Determine the (X, Y) coordinate at the center of the cell enclosing the given text.  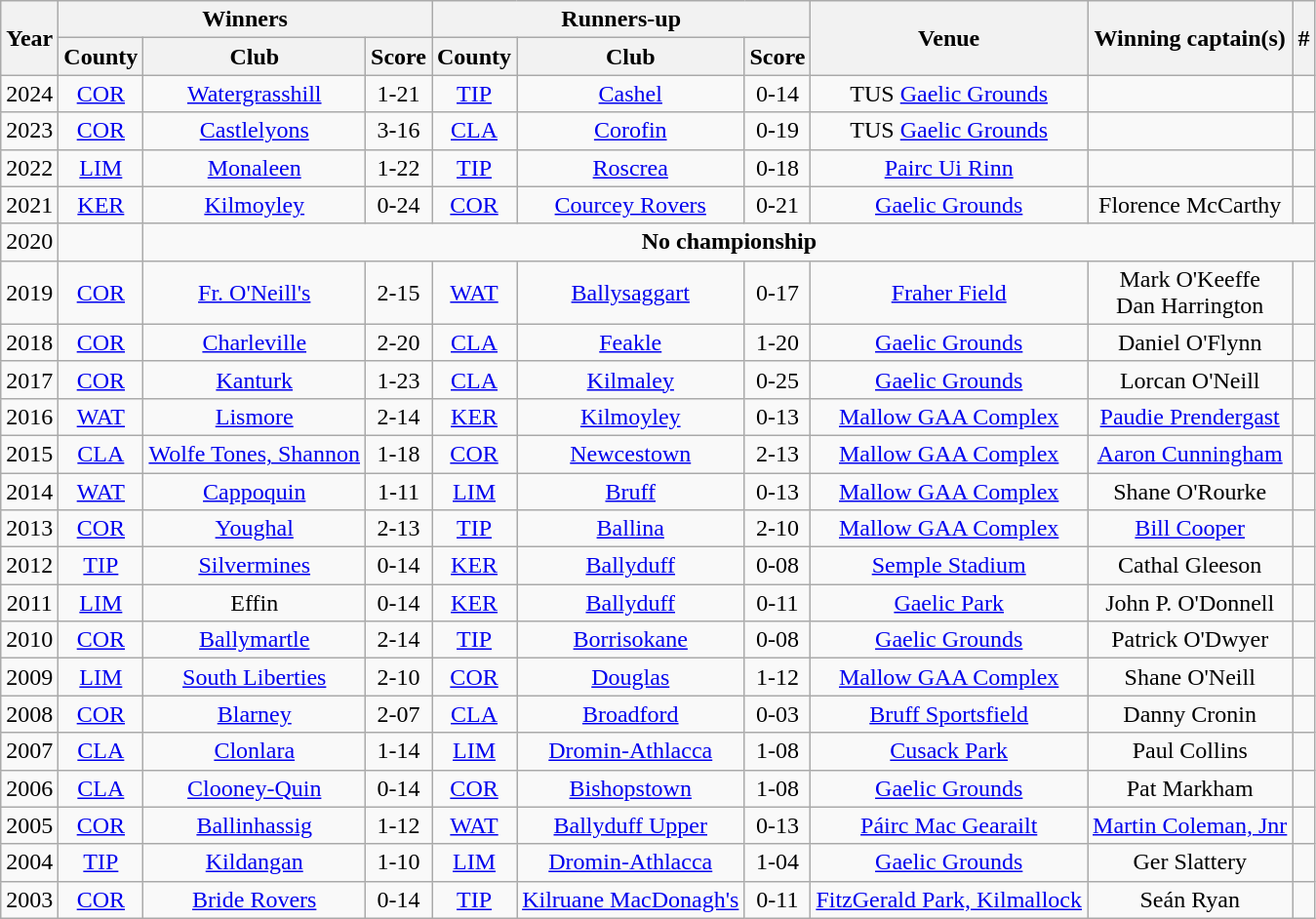
Effin (255, 603)
Shane O'Rourke (1190, 491)
Wolfe Tones, Shannon (255, 454)
Cathal Gleeson (1190, 566)
Cashel (630, 94)
1-10 (399, 862)
Winners (246, 20)
Bishopstown (630, 788)
Youghal (255, 529)
2021 (29, 205)
2017 (29, 380)
0-03 (778, 714)
Corofin (630, 131)
Runners-up (620, 20)
1-14 (399, 751)
0-19 (778, 131)
Martin Coleman, Jnr (1190, 825)
Kanturk (255, 380)
2016 (29, 417)
Mark O'KeeffeDan Harrington (1190, 293)
2024 (29, 94)
Borrisokane (630, 640)
Fraher Field (949, 293)
Lorcan O'Neill (1190, 380)
1-21 (399, 94)
Ballinhassig (255, 825)
1-22 (399, 168)
0-25 (778, 380)
2011 (29, 603)
Ger Slattery (1190, 862)
Pat Markham (1190, 788)
2014 (29, 491)
# (1303, 38)
Bride Rovers (255, 899)
Winning captain(s) (1190, 38)
2022 (29, 168)
Year (29, 38)
Feakle (630, 342)
0-18 (778, 168)
Florence McCarthy (1190, 205)
Kilruane MacDonagh's (630, 899)
Paul Collins (1190, 751)
2008 (29, 714)
Bill Cooper (1190, 529)
2007 (29, 751)
Monaleen (255, 168)
1-18 (399, 454)
2006 (29, 788)
Courcey Rovers (630, 205)
Páirc Mac Gearailt (949, 825)
1-04 (778, 862)
2-15 (399, 293)
Shane O'Neill (1190, 677)
2009 (29, 677)
Newcestown (630, 454)
Lismore (255, 417)
0-17 (778, 293)
Cusack Park (949, 751)
1-23 (399, 380)
Seán Ryan (1190, 899)
Watergrasshill (255, 94)
No championship (730, 242)
Ballyduff Upper (630, 825)
2005 (29, 825)
Douglas (630, 677)
2-20 (399, 342)
Gaelic Park (949, 603)
Ballysaggart (630, 293)
Ballymartle (255, 640)
Pairc Ui Rinn (949, 168)
3-16 (399, 131)
2020 (29, 242)
2-07 (399, 714)
Aaron Cunningham (1190, 454)
Kilmaley (630, 380)
Cappoquin (255, 491)
0-24 (399, 205)
Fr. O'Neill's (255, 293)
Danny Cronin (1190, 714)
0-21 (778, 205)
Roscrea (630, 168)
Daniel O'Flynn (1190, 342)
Kildangan (255, 862)
Bruff (630, 491)
1-20 (778, 342)
2003 (29, 899)
Clonlara (255, 751)
2013 (29, 529)
Silvermines (255, 566)
Charleville (255, 342)
2015 (29, 454)
South Liberties (255, 677)
2010 (29, 640)
2018 (29, 342)
Semple Stadium (949, 566)
Paudie Prendergast (1190, 417)
John P. O'Donnell (1190, 603)
Bruff Sportsfield (949, 714)
Broadford (630, 714)
Blarney (255, 714)
Clooney-Quin (255, 788)
2023 (29, 131)
Castlelyons (255, 131)
2019 (29, 293)
2004 (29, 862)
FitzGerald Park, Kilmallock (949, 899)
Patrick O'Dwyer (1190, 640)
Venue (949, 38)
Ballina (630, 529)
1-11 (399, 491)
2012 (29, 566)
